For the text-containing cell, return its midpoint in (X, Y) coordinate format. 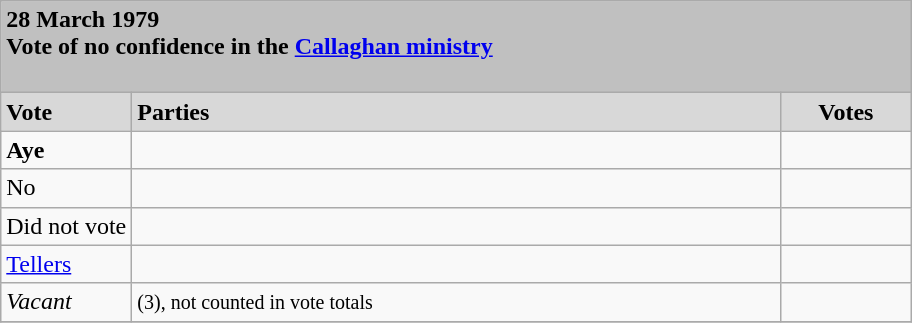
Aye (66, 150)
Vote (66, 112)
Parties (456, 112)
Votes (846, 112)
Tellers (66, 264)
Vacant (66, 302)
(3), not counted in vote totals (456, 302)
28 March 1979Vote of no confidence in the Callaghan ministry (456, 47)
Did not vote (66, 226)
No (66, 188)
